Capture the cell that displays the provided text and extract its [X, Y] central coordinate. 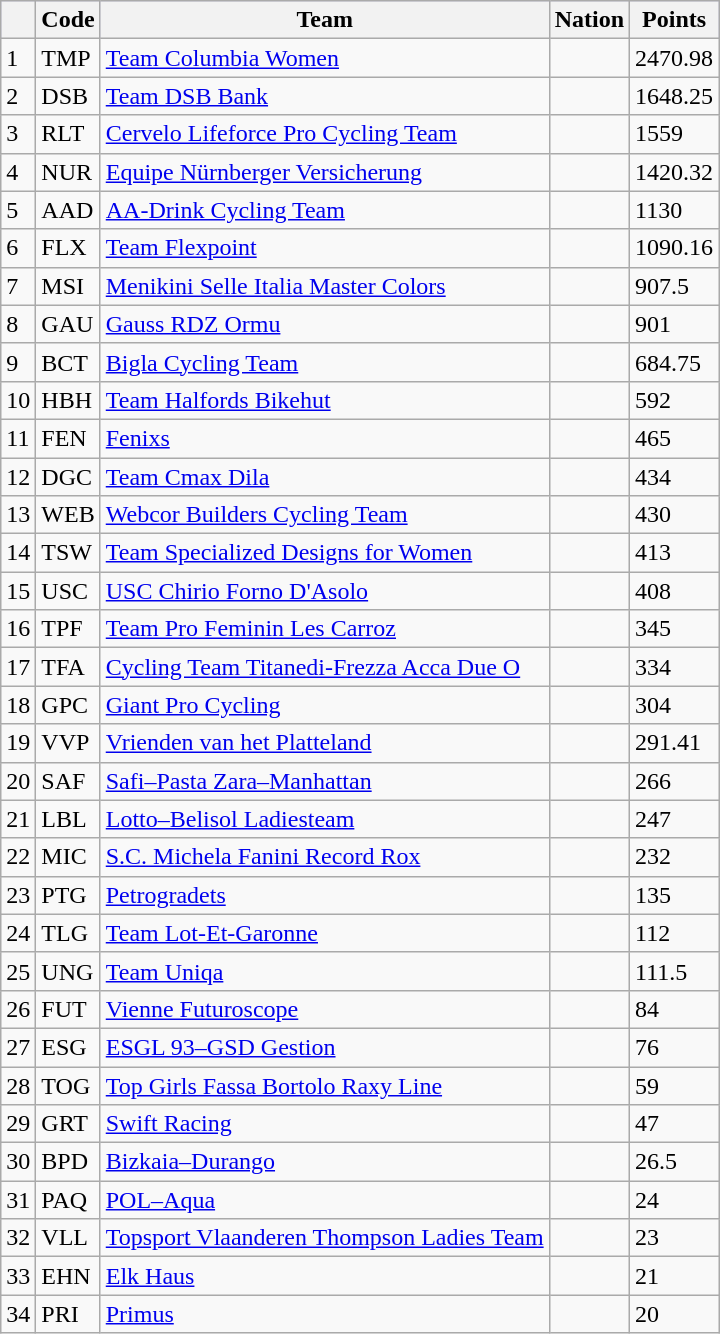
GAU [68, 324]
112 [674, 933]
14 [18, 553]
Fenixs [324, 438]
WEB [68, 515]
Elk Haus [324, 1276]
Petrogradets [324, 895]
GPC [68, 705]
266 [674, 781]
6 [18, 248]
ESG [68, 1047]
Team [324, 20]
247 [674, 819]
18 [18, 705]
10 [18, 400]
1420.32 [674, 172]
27 [18, 1047]
1559 [674, 134]
25 [18, 971]
USC [68, 591]
12 [18, 477]
592 [674, 400]
1090.16 [674, 248]
30 [18, 1162]
DSB [68, 96]
304 [674, 705]
Team Pro Feminin Les Carroz [324, 629]
Vrienden van het Platteland [324, 743]
Team Columbia Women [324, 58]
FUT [68, 1009]
1130 [674, 210]
Team Lot-Et-Garonne [324, 933]
1648.25 [674, 96]
84 [674, 1009]
BCT [68, 362]
DGC [68, 477]
SAF [68, 781]
TMP [68, 58]
9 [18, 362]
FEN [68, 438]
901 [674, 324]
Topsport Vlaanderen Thompson Ladies Team [324, 1238]
Team Flexpoint [324, 248]
Team Cmax Dila [324, 477]
Webcor Builders Cycling Team [324, 515]
232 [674, 857]
2 [18, 96]
291.41 [674, 743]
Vienne Futuroscope [324, 1009]
PRI [68, 1314]
AAD [68, 210]
RLT [68, 134]
135 [674, 895]
8 [18, 324]
AA-Drink Cycling Team [324, 210]
76 [674, 1047]
13 [18, 515]
PAQ [68, 1200]
Points [674, 20]
BPD [68, 1162]
Cervelo Lifeforce Pro Cycling Team [324, 134]
Team DSB Bank [324, 96]
7 [18, 286]
Primus [324, 1314]
HBH [68, 400]
TSW [68, 553]
430 [674, 515]
22 [18, 857]
NUR [68, 172]
TLG [68, 933]
VVP [68, 743]
3 [18, 134]
VLL [68, 1238]
59 [674, 1085]
32 [18, 1238]
907.5 [674, 286]
POL–Aqua [324, 1200]
33 [18, 1276]
Team Uniqa [324, 971]
TOG [68, 1085]
111.5 [674, 971]
ESGL 93–GSD Gestion [324, 1047]
MIC [68, 857]
Giant Pro Cycling [324, 705]
Bigla Cycling Team [324, 362]
Swift Racing [324, 1124]
Team Halfords Bikehut [324, 400]
15 [18, 591]
345 [674, 629]
413 [674, 553]
PTG [68, 895]
434 [674, 477]
28 [18, 1085]
Menikini Selle Italia Master Colors [324, 286]
LBL [68, 819]
26.5 [674, 1162]
Cycling Team Titanedi-Frezza Acca Due O [324, 667]
2470.98 [674, 58]
Code [68, 20]
Safi–Pasta Zara–Manhattan [324, 781]
31 [18, 1200]
684.75 [674, 362]
Bizkaia–Durango [324, 1162]
S.C. Michela Fanini Record Rox [324, 857]
408 [674, 591]
Lotto–Belisol Ladiesteam [324, 819]
Team Specialized Designs for Women [324, 553]
EHN [68, 1276]
4 [18, 172]
Nation [589, 20]
Gauss RDZ Ormu [324, 324]
TPF [68, 629]
Equipe Nürnberger Versicherung [324, 172]
334 [674, 667]
1 [18, 58]
TFA [68, 667]
USC Chirio Forno D'Asolo [324, 591]
FLX [68, 248]
47 [674, 1124]
26 [18, 1009]
17 [18, 667]
UNG [68, 971]
Top Girls Fassa Bortolo Raxy Line [324, 1085]
34 [18, 1314]
5 [18, 210]
GRT [68, 1124]
19 [18, 743]
16 [18, 629]
29 [18, 1124]
11 [18, 438]
465 [674, 438]
MSI [68, 286]
